Return (x, y) of the center of cell containing provided text 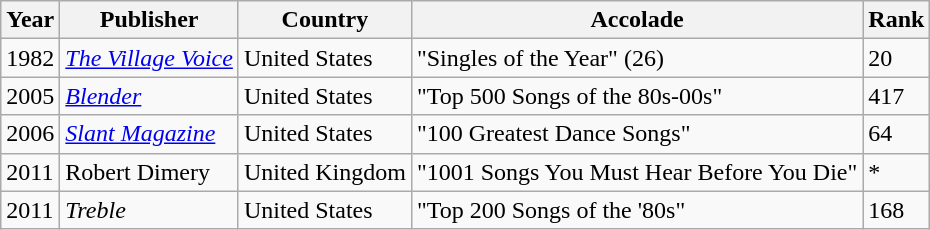
1982 (30, 58)
* (896, 172)
Rank (896, 20)
"Top 500 Songs of the 80s-00s" (636, 96)
20 (896, 58)
Country (324, 20)
"Top 200 Songs of the '80s" (636, 210)
"1001 Songs You Must Hear Before You Die" (636, 172)
Treble (150, 210)
168 (896, 210)
Publisher (150, 20)
64 (896, 134)
2005 (30, 96)
United Kingdom (324, 172)
Accolade (636, 20)
Slant Magazine (150, 134)
417 (896, 96)
"100 Greatest Dance Songs" (636, 134)
Blender (150, 96)
2006 (30, 134)
The Village Voice (150, 58)
Robert Dimery (150, 172)
Year (30, 20)
"Singles of the Year" (26) (636, 58)
